Identify which cell holds the provided text, then report its (x, y) central coordinate. 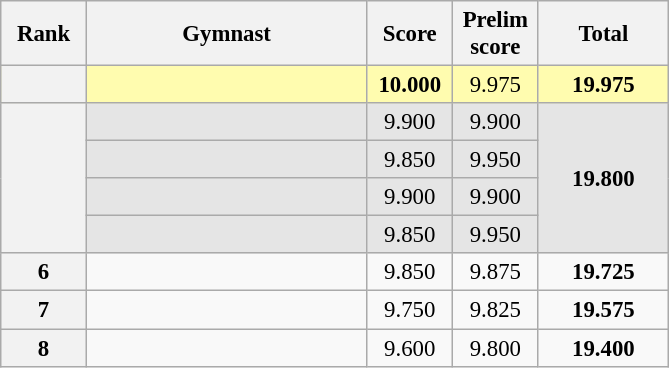
8 (44, 348)
19.725 (604, 273)
Total (604, 34)
9.825 (496, 310)
9.800 (496, 348)
Prelim score (496, 34)
9.975 (496, 85)
9.750 (410, 310)
10.000 (410, 85)
19.800 (604, 178)
19.575 (604, 310)
7 (44, 310)
19.400 (604, 348)
9.600 (410, 348)
9.875 (496, 273)
Gymnast (226, 34)
Score (410, 34)
19.975 (604, 85)
6 (44, 273)
Rank (44, 34)
